For the text-containing cell, return its midpoint in [X, Y] coordinate format. 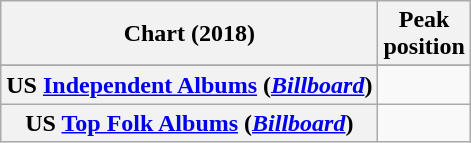
Peakposition [424, 34]
US Top Folk Albums (Billboard) [190, 123]
US Independent Albums (Billboard) [190, 85]
Chart (2018) [190, 34]
